Return [x, y] of the center of cell containing provided text 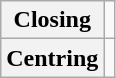
Centring [52, 58]
Closing [52, 20]
